Capture the cell that displays the provided text and extract its (x, y) central coordinate. 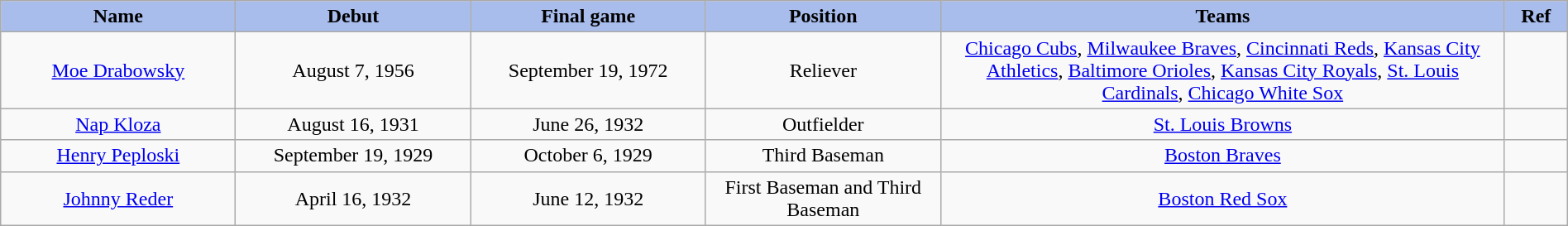
April 16, 1932 (353, 199)
Final game (588, 17)
Johnny Reder (118, 199)
First Baseman and Third Baseman (823, 199)
Position (823, 17)
Reliever (823, 70)
Nap Kloza (118, 124)
September 19, 1929 (353, 156)
Boston Red Sox (1222, 199)
Moe Drabowsky (118, 70)
October 6, 1929 (588, 156)
June 12, 1932 (588, 199)
August 7, 1956 (353, 70)
Henry Peploski (118, 156)
Third Baseman (823, 156)
Name (118, 17)
August 16, 1931 (353, 124)
June 26, 1932 (588, 124)
Boston Braves (1222, 156)
Chicago Cubs, Milwaukee Braves, Cincinnati Reds, Kansas City Athletics, Baltimore Orioles, Kansas City Royals, St. Louis Cardinals, Chicago White Sox (1222, 70)
Debut (353, 17)
Outfielder (823, 124)
Ref (1536, 17)
September 19, 1972 (588, 70)
Teams (1222, 17)
St. Louis Browns (1222, 124)
